Search for the cell housing the specified text and yield its [X, Y] center coordinate. 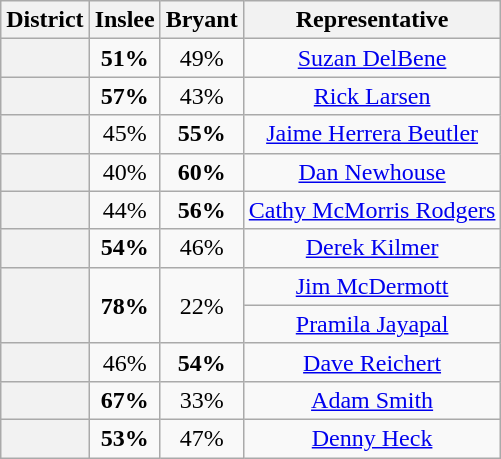
40% [124, 172]
51% [124, 58]
44% [124, 210]
Dan Newhouse [372, 172]
60% [202, 172]
67% [124, 400]
Adam Smith [372, 400]
53% [124, 438]
43% [202, 96]
Dave Reichert [372, 362]
Denny Heck [372, 438]
49% [202, 58]
56% [202, 210]
Pramila Jayapal [372, 324]
78% [124, 305]
Representative [372, 20]
Rick Larsen [372, 96]
Jaime Herrera Beutler [372, 134]
55% [202, 134]
Derek Kilmer [372, 248]
Bryant [202, 20]
45% [124, 134]
Jim McDermott [372, 286]
District [45, 20]
22% [202, 305]
57% [124, 96]
Suzan DelBene [372, 58]
47% [202, 438]
Cathy McMorris Rodgers [372, 210]
Inslee [124, 20]
33% [202, 400]
